Locate the cell with the specified text and output its (x, y) center coordinate. 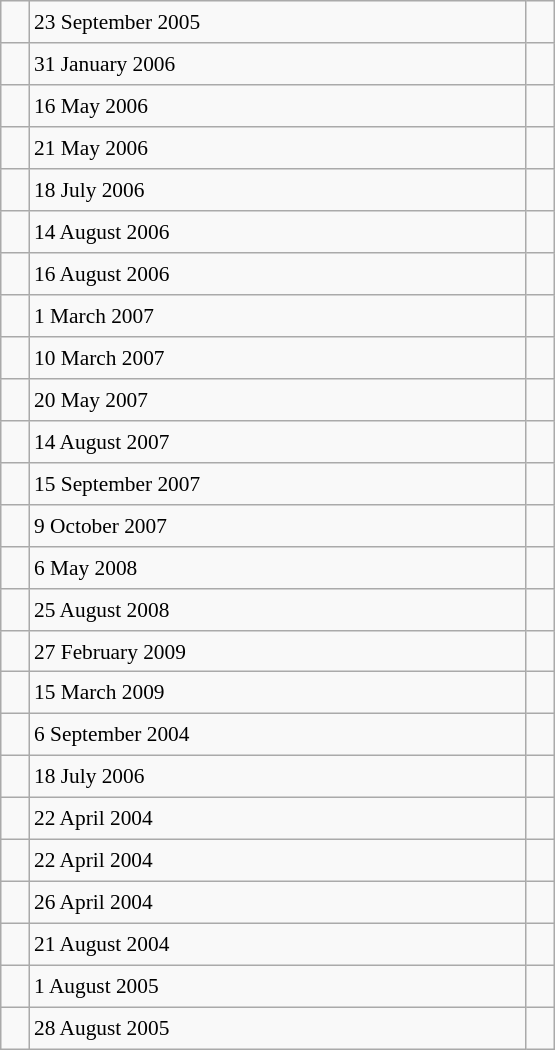
1 March 2007 (278, 316)
15 March 2009 (278, 693)
10 March 2007 (278, 358)
31 January 2006 (278, 64)
14 August 2007 (278, 441)
9 October 2007 (278, 525)
15 September 2007 (278, 483)
16 August 2006 (278, 274)
6 September 2004 (278, 735)
28 August 2005 (278, 1028)
21 May 2006 (278, 148)
27 February 2009 (278, 651)
21 August 2004 (278, 945)
14 August 2006 (278, 232)
26 April 2004 (278, 903)
25 August 2008 (278, 609)
23 September 2005 (278, 22)
20 May 2007 (278, 399)
6 May 2008 (278, 567)
16 May 2006 (278, 106)
1 August 2005 (278, 986)
